Determine the [x, y] coordinate at the center of the cell enclosing the given text.  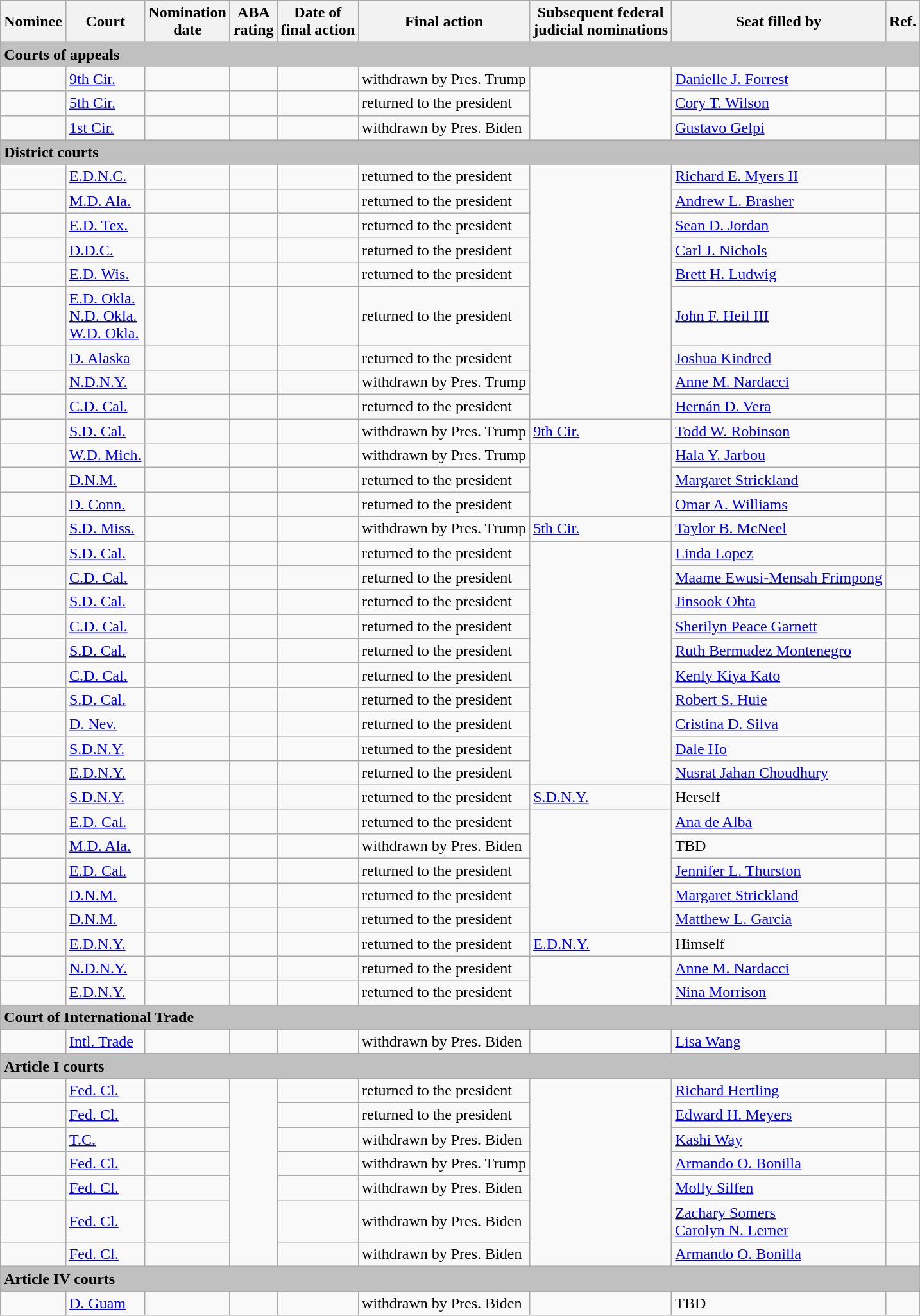
Cory T. Wilson [779, 103]
Kenly Kiya Kato [779, 675]
Intl. Trade [105, 1041]
Maame Ewusi-Mensah Frimpong [779, 577]
Ana de Alba [779, 822]
Nominee [33, 22]
D. Alaska [105, 357]
Todd W. Robinson [779, 431]
E.D. Tex. [105, 225]
Gustavo Gelpí [779, 128]
District courts [461, 152]
Nusrat Jahan Choudhury [779, 773]
Edward H. Meyers [779, 1115]
Subsequent federaljudicial nominations [601, 22]
Danielle J. Forrest [779, 79]
E.D. Okla.N.D. Okla.W.D. Okla. [105, 316]
Nominationdate [187, 22]
Robert S. Huie [779, 699]
Richard E. Myers II [779, 176]
John F. Heil III [779, 316]
D. Conn. [105, 504]
Joshua Kindred [779, 357]
W.D. Mich. [105, 456]
Court [105, 22]
Linda Lopez [779, 553]
Lisa Wang [779, 1041]
Carl J. Nichols [779, 250]
1st Cir. [105, 128]
Herself [779, 798]
Sean D. Jordan [779, 225]
E.D.N.C. [105, 176]
Court of International Trade [461, 1017]
Jennifer L. Thurston [779, 871]
Nina Morrison [779, 993]
Jinsook Ohta [779, 602]
T.C. [105, 1139]
Cristina D. Silva [779, 724]
Hernán D. Vera [779, 407]
D. Nev. [105, 724]
Article I courts [461, 1066]
Sherilyn Peace Garnett [779, 626]
ABArating [253, 22]
Richard Hertling [779, 1090]
Himself [779, 944]
Ref. [902, 22]
Seat filled by [779, 22]
Zachary SomersCarolyn N. Lerner [779, 1222]
D.D.C. [105, 250]
Date offinal action [318, 22]
E.D. Wis. [105, 274]
Omar A. Williams [779, 504]
Matthew L. Garcia [779, 919]
S.D. Miss. [105, 529]
Dale Ho [779, 749]
Andrew L. Brasher [779, 201]
D. Guam [105, 1303]
Final action [444, 22]
Hala Y. Jarbou [779, 456]
Courts of appeals [461, 55]
Brett H. Ludwig [779, 274]
Molly Silfen [779, 1188]
Taylor B. McNeel [779, 529]
Article IV courts [461, 1279]
Kashi Way [779, 1139]
Ruth Bermudez Montenegro [779, 651]
